Locate the cell with the specified text and output its [x, y] center coordinate. 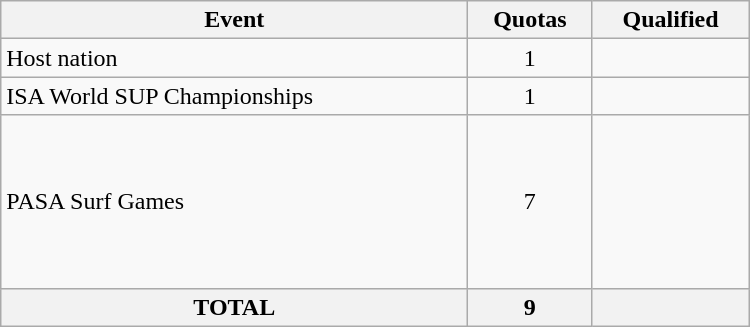
Quotas [530, 20]
Event [234, 20]
ISA World SUP Championships [234, 96]
9 [530, 307]
PASA Surf Games [234, 202]
Host nation [234, 58]
TOTAL [234, 307]
Qualified [670, 20]
7 [530, 202]
